Scan for the cell matching the given text and deliver its [x, y] coordinate at center. 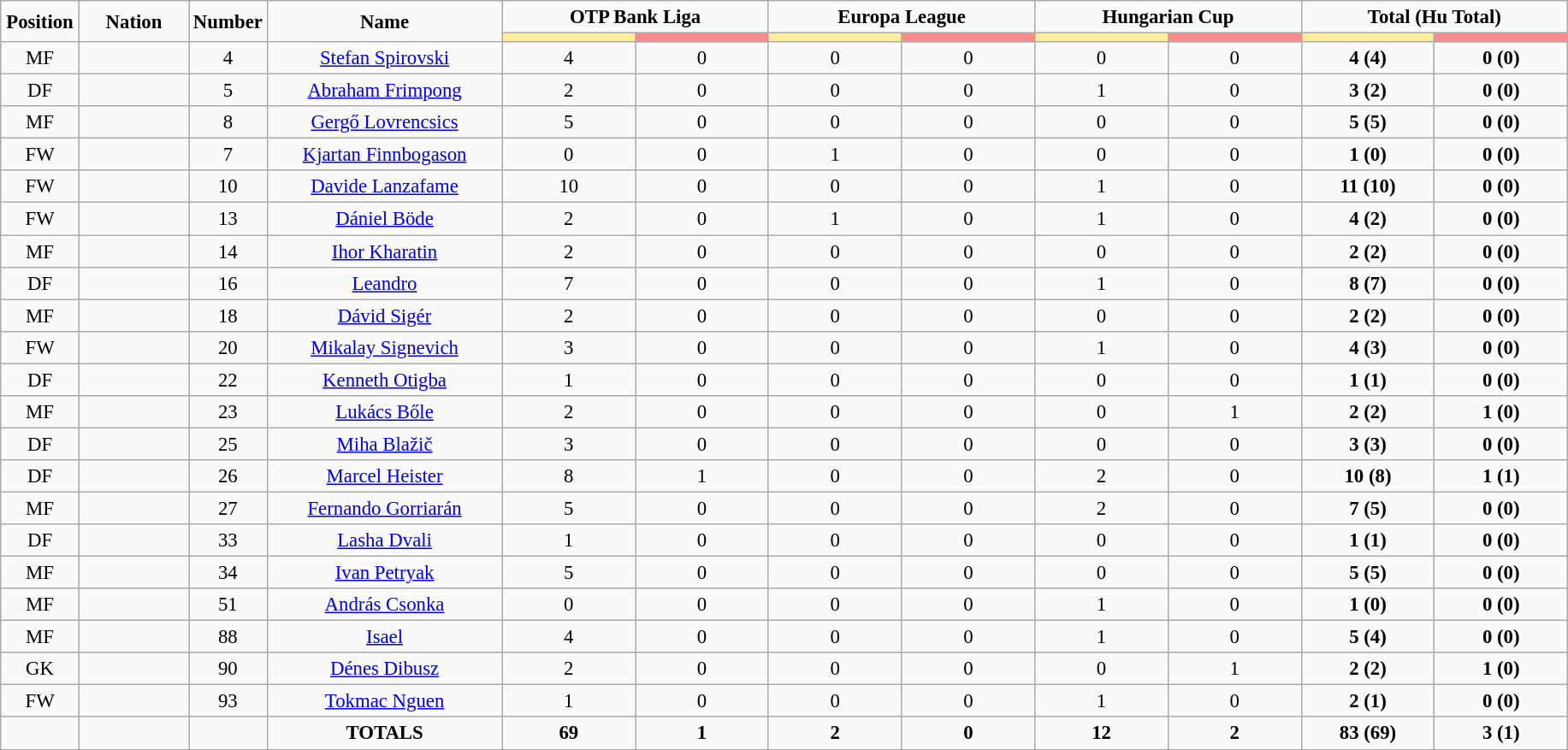
27 [228, 508]
Tokmac Nguen [385, 701]
Abraham Frimpong [385, 91]
Dávid Sigér [385, 316]
88 [228, 637]
5 (4) [1368, 637]
TOTALS [385, 734]
Name [385, 21]
16 [228, 283]
3 (2) [1368, 91]
Lukács Bőle [385, 412]
Gergő Lovrencsics [385, 122]
Lasha Dvali [385, 540]
90 [228, 669]
Miha Blažič [385, 444]
Number [228, 21]
33 [228, 540]
Stefan Spirovski [385, 58]
12 [1102, 734]
András Csonka [385, 605]
51 [228, 605]
OTP Bank Liga [635, 17]
3 (3) [1368, 444]
Fernando Gorriarán [385, 508]
11 (10) [1368, 187]
Dénes Dibusz [385, 669]
Davide Lanzafame [385, 187]
Kjartan Finnbogason [385, 155]
7 (5) [1368, 508]
14 [228, 251]
25 [228, 444]
Ihor Kharatin [385, 251]
22 [228, 380]
Kenneth Otigba [385, 380]
18 [228, 316]
GK [40, 669]
93 [228, 701]
20 [228, 347]
10 (8) [1368, 476]
Nation [133, 21]
23 [228, 412]
Dániel Böde [385, 219]
Mikalay Signevich [385, 347]
34 [228, 573]
Leandro [385, 283]
Total (Hu Total) [1435, 17]
2 (1) [1368, 701]
Isael [385, 637]
Ivan Petryak [385, 573]
83 (69) [1368, 734]
3 (1) [1501, 734]
4 (4) [1368, 58]
4 (3) [1368, 347]
4 (2) [1368, 219]
69 [569, 734]
26 [228, 476]
Europa League [902, 17]
8 (7) [1368, 283]
Hungarian Cup [1169, 17]
Position [40, 21]
13 [228, 219]
Marcel Heister [385, 476]
